Locate the cell with the specified text and output its [X, Y] center coordinate. 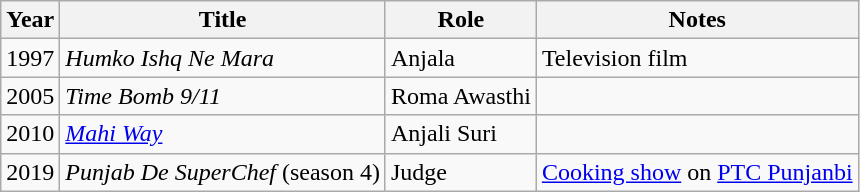
2019 [30, 172]
Anjali Suri [460, 134]
1997 [30, 58]
Punjab De SuperChef (season 4) [223, 172]
Notes [697, 20]
Year [30, 20]
Cooking show on PTC Punjanbi [697, 172]
Role [460, 20]
Television film [697, 58]
Judge [460, 172]
Title [223, 20]
Anjala [460, 58]
Mahi Way [223, 134]
Time Bomb 9/11 [223, 96]
Roma Awasthi [460, 96]
Humko Ishq Ne Mara [223, 58]
2005 [30, 96]
2010 [30, 134]
